From the cell containing the given text, extract its center point as [x, y] coordinate. 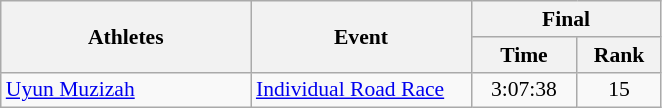
3:07:38 [524, 90]
Individual Road Race [361, 90]
Uyun Muzizah [126, 90]
Time [524, 55]
Event [361, 36]
Athletes [126, 36]
Final [566, 19]
15 [619, 90]
Rank [619, 55]
